For the text-containing cell, return its midpoint in (X, Y) coordinate format. 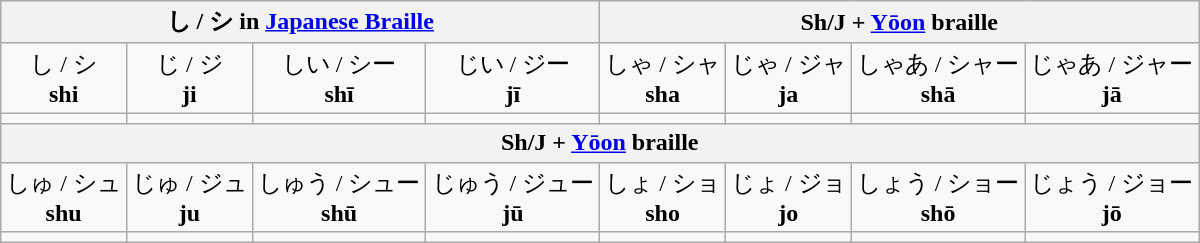
しょう / ショー shō (938, 197)
し / シ in Japanese Braille (300, 22)
じい / ジー jī (513, 78)
じ / ジ ji (189, 78)
し / シ shi (64, 78)
しい / シー shī (339, 78)
しゃあ / シャー shā (938, 78)
しゅう / シュー shū (339, 197)
しょ / ショ sho (663, 197)
じゅう / ジュー jū (513, 197)
じゃあ / ジャー jā (1112, 78)
しゅ / シュ shu (64, 197)
じゃ / ジャ ja (788, 78)
じゅ / ジュ ju (189, 197)
じょ / ジョ jo (788, 197)
じょう / ジョー jō (1112, 197)
しゃ / シャ sha (663, 78)
